Extract the (x, y) coordinate from the center of the cell holding the provided text.  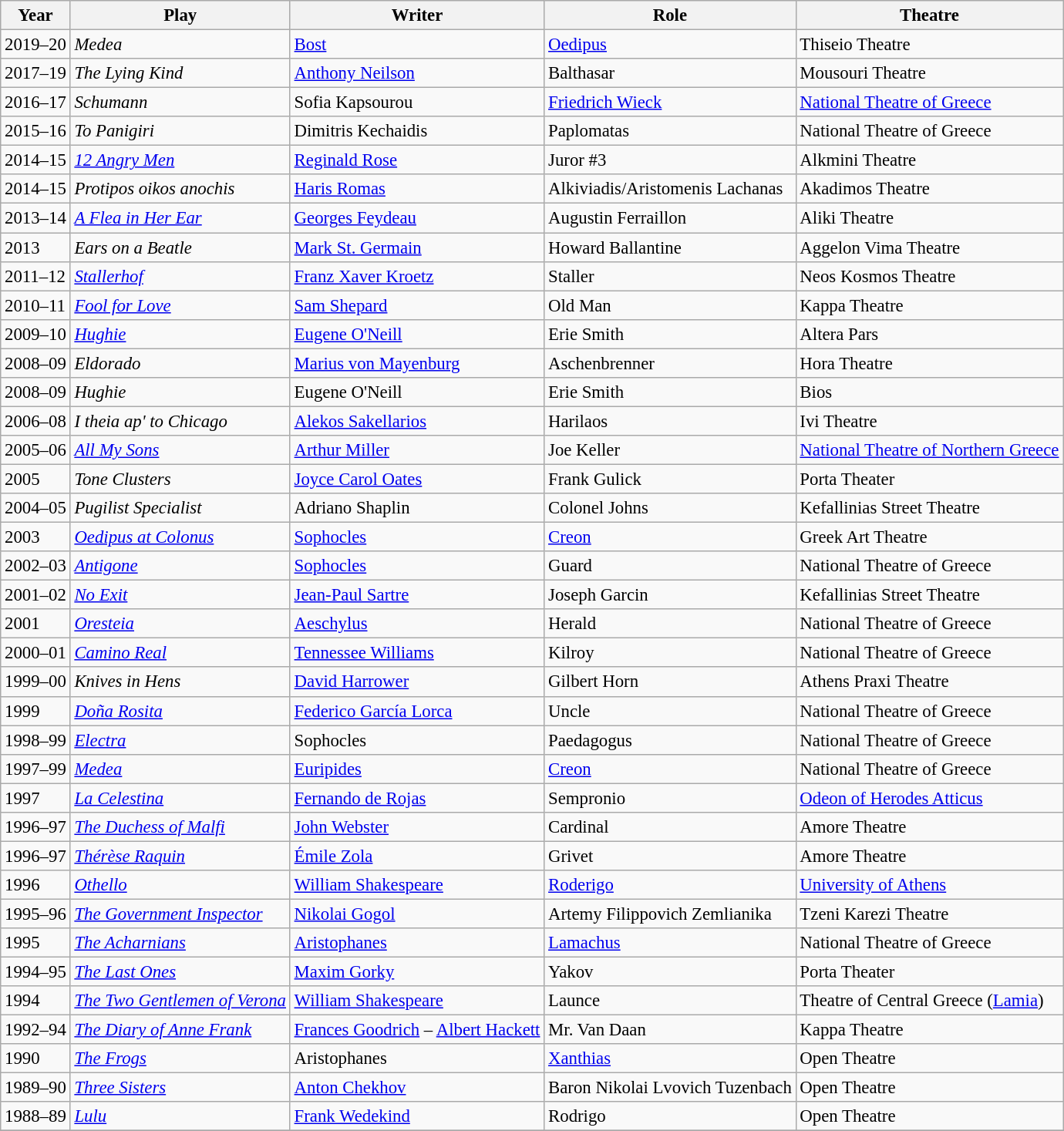
1995 (35, 943)
Grivet (670, 856)
Mousouri Theatre (930, 73)
Tone Clusters (180, 479)
Bios (930, 392)
2011–12 (35, 276)
The Government Inspector (180, 914)
Mark St. Germain (416, 247)
Yakov (670, 972)
Aschenbrenner (670, 363)
2019–20 (35, 45)
Neos Kosmos Theatre (930, 276)
2003 (35, 537)
2009–10 (35, 334)
Thiseio Theatre (930, 45)
Guard (670, 566)
Launce (670, 1001)
Altera Pars (930, 334)
Alekos Sakellarios (416, 421)
Camino Real (180, 653)
A Flea in Her Ear (180, 218)
Frank Gulick (670, 479)
Role (670, 15)
Maxim Gorky (416, 972)
Ivi Theatre (930, 421)
Herald (670, 624)
2002–03 (35, 566)
Joyce Carol Oates (416, 479)
The Two Gentlemen of Verona (180, 1001)
1996 (35, 885)
Baron Nikolai Lvovich Tuzenbach (670, 1088)
The Diary of Anne Frank (180, 1030)
Sofia Kapsourou (416, 103)
1995–96 (35, 914)
Akadimos Theatre (930, 189)
Jean-Paul Sartre (416, 595)
Frances Goodrich – Albert Hackett (416, 1030)
1997–99 (35, 769)
2013–14 (35, 218)
Gilbert Horn (670, 682)
Marius von Mayenburg (416, 363)
Athens Praxi Theatre (930, 682)
Howard Ballantine (670, 247)
Xanthias (670, 1059)
Paplomatas (670, 131)
Pugilist Specialist (180, 508)
Alkmini Theatre (930, 160)
Émile Zola (416, 856)
Mr. Van Daan (670, 1030)
2016–17 (35, 103)
Tzeni Karezi Theatre (930, 914)
2005 (35, 479)
To Panigiri (180, 131)
David Harrower (416, 682)
I theia ap' to Chicago (180, 421)
Stallerhof (180, 276)
Greek Art Theatre (930, 537)
Colonel Johns (670, 508)
The Lying Kind (180, 73)
The Last Ones (180, 972)
1990 (35, 1059)
All My Sons (180, 450)
The Acharnians (180, 943)
Alkiviadis/Aristomenis Lachanas (670, 189)
Anton Chekhov (416, 1088)
1992–94 (35, 1030)
Lamachus (670, 943)
Writer (416, 15)
The Frogs (180, 1059)
2015–16 (35, 131)
Paedagogus (670, 740)
Haris Romas (416, 189)
1999–00 (35, 682)
Friedrich Wieck (670, 103)
Old Man (670, 305)
The Duchess of Malfi (180, 827)
1997 (35, 798)
Three Sisters (180, 1088)
Juror #3 (670, 160)
2000–01 (35, 653)
Schumann (180, 103)
Fool for Love (180, 305)
Thérèse Raquin (180, 856)
Doña Rosita (180, 711)
1998–99 (35, 740)
Theatre (930, 15)
1989–90 (35, 1088)
2017–19 (35, 73)
Electra (180, 740)
Joseph Garcin (670, 595)
Hora Theatre (930, 363)
National Theatre of Northern Greece (930, 450)
Oedipus (670, 45)
Kilroy (670, 653)
Harilaos (670, 421)
Tennessee Williams (416, 653)
Eldorado (180, 363)
Reginald Rose (416, 160)
2006–08 (35, 421)
Adriano Shaplin (416, 508)
No Exit (180, 595)
Balthasar (670, 73)
2001–02 (35, 595)
Play (180, 15)
Artemy Filippovich Zemlianika (670, 914)
2004–05 (35, 508)
Ears on a Beatle (180, 247)
Othello (180, 885)
Joe Keller (670, 450)
La Celestina (180, 798)
Sempronio (670, 798)
Oresteia (180, 624)
Anthony Neilson (416, 73)
2010–11 (35, 305)
Dimitris Kechaidis (416, 131)
Aeschylus (416, 624)
2005–06 (35, 450)
Knives in Hens (180, 682)
Arthur Miller (416, 450)
Augustin Ferraillon (670, 218)
Franz Xaver Kroetz (416, 276)
Fernando de Rojas (416, 798)
Oedipus at Colonus (180, 537)
Georges Feydeau (416, 218)
Sam Shepard (416, 305)
Aliki Theatre (930, 218)
Euripides (416, 769)
Bost (416, 45)
2001 (35, 624)
Cardinal (670, 827)
1999 (35, 711)
Uncle (670, 711)
Theatre of Central Greece (Lamia) (930, 1001)
Roderigo (670, 885)
Staller (670, 276)
Odeon of Herodes Atticus (930, 798)
University of Athens (930, 885)
1994 (35, 1001)
Year (35, 15)
12 Angry Men (180, 160)
2013 (35, 247)
Aggelon Vima Theatre (930, 247)
Antigone (180, 566)
John Webster (416, 827)
1994–95 (35, 972)
Nikolai Gogol (416, 914)
Federico García Lorca (416, 711)
Protipos oikos anochis (180, 189)
